Provide the (x, y) coordinate of the cell's center where the given text is located.  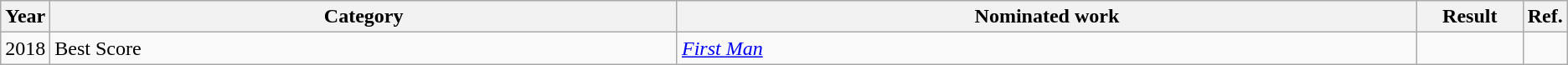
Nominated work (1047, 17)
Result (1469, 17)
First Man (1047, 48)
Best Score (364, 48)
Year (25, 17)
Ref. (1545, 17)
Category (364, 17)
2018 (25, 48)
